Determine the (x, y) coordinate at the center of the cell enclosing the given text.  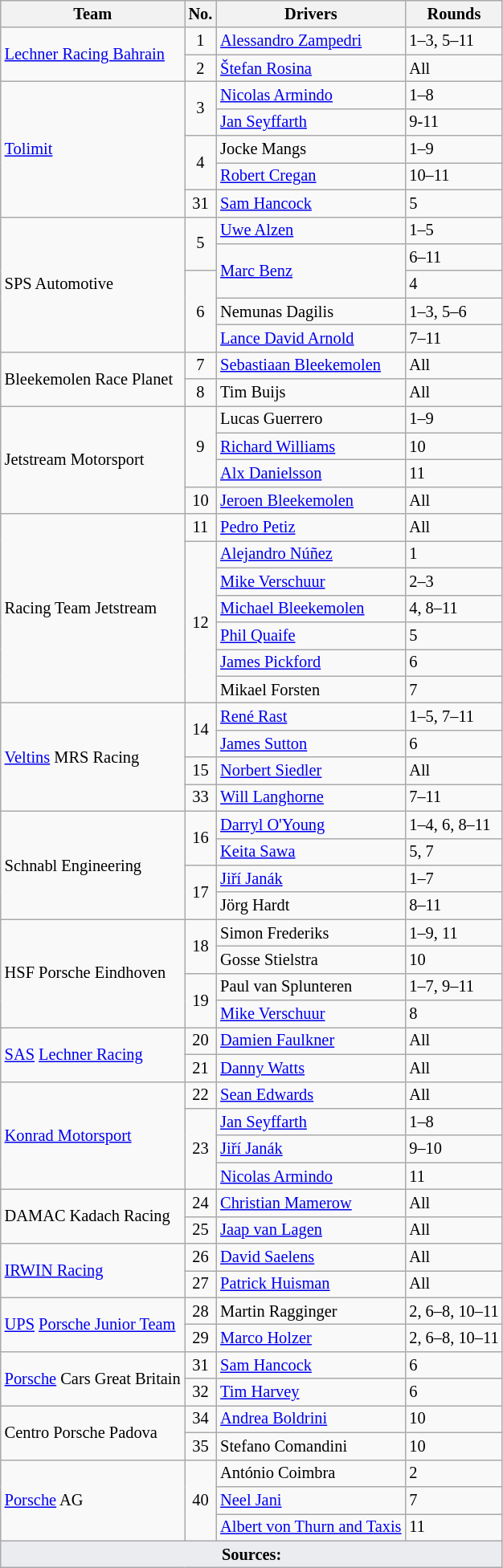
Schnabl Engineering (93, 865)
1–5, 7–11 (453, 716)
Centro Porsche Padova (93, 1432)
Richard Williams (310, 446)
UPS Porsche Junior Team (93, 1325)
Patrick Huisman (310, 1284)
IRWIN Racing (93, 1270)
Jörg Hardt (310, 906)
Uwe Alzen (310, 230)
10–11 (453, 176)
Štefan Rosina (310, 68)
Jocke Mangs (310, 149)
12 (201, 621)
23 (201, 1148)
22 (201, 1095)
14 (201, 729)
9 (201, 446)
33 (201, 797)
9–10 (453, 1149)
1–4, 6, 8–11 (453, 825)
HSF Porsche Eindhoven (93, 973)
9-11 (453, 122)
René Rast (310, 716)
Albert von Thurn and Taxis (310, 1527)
25 (201, 1230)
James Sutton (310, 743)
34 (201, 1419)
Stefano Comandini (310, 1446)
32 (201, 1392)
Alessandro Zampedri (310, 41)
Alx Danielsson (310, 473)
Rounds (453, 14)
Pedro Petiz (310, 527)
Martin Ragginger (310, 1311)
Tolimit (93, 149)
Gosse Stielstra (310, 959)
40 (201, 1500)
Bleekemolen Race Planet (93, 379)
1–5 (453, 230)
Neel Jani (310, 1500)
35 (201, 1446)
Danny Watts (310, 1068)
SPS Automotive (93, 284)
David Saelens (310, 1257)
Tim Harvey (310, 1392)
Mikael Forsten (310, 690)
Tim Buijs (310, 393)
Paul van Splunteren (310, 987)
3 (201, 108)
Lechner Racing Bahrain (93, 55)
Damien Faulkner (310, 1041)
James Pickford (310, 662)
28 (201, 1311)
1–7 (453, 878)
Lucas Guerrero (310, 419)
27 (201, 1284)
1–3, 5–11 (453, 41)
DAMAC Kadach Racing (93, 1216)
Phil Quaife (310, 635)
Michael Bleekemolen (310, 609)
Sources: (252, 1554)
1–3, 5–6 (453, 312)
No. (201, 14)
Jaap van Lagen (310, 1230)
19 (201, 1000)
Andrea Boldrini (310, 1419)
Konrad Motorsport (93, 1135)
4, 8–11 (453, 609)
5, 7 (453, 852)
2–3 (453, 581)
Sean Edwards (310, 1095)
18 (201, 946)
1–7, 9–11 (453, 987)
29 (201, 1338)
15 (201, 771)
Marc Benz (310, 270)
Veltins MRS Racing (93, 756)
26 (201, 1257)
21 (201, 1068)
Racing Team Jetstream (93, 609)
SAS Lechner Racing (93, 1053)
6–11 (453, 257)
Christian Mamerow (310, 1203)
1–9, 11 (453, 933)
Norbert Siedler (310, 771)
24 (201, 1203)
8–11 (453, 906)
Jetstream Motorsport (93, 459)
Sebastiaan Bleekemolen (310, 365)
Darryl O'Young (310, 825)
Porsche AG (93, 1500)
Simon Frederiks (310, 933)
17 (201, 891)
Nemunas Dagilis (310, 312)
Drivers (310, 14)
Will Langhorne (310, 797)
Marco Holzer (310, 1338)
António Coimbra (310, 1473)
Robert Cregan (310, 176)
Jeroen Bleekemolen (310, 500)
Keita Sawa (310, 852)
Lance David Arnold (310, 338)
Alejandro Núñez (310, 554)
Porsche Cars Great Britain (93, 1378)
16 (201, 838)
20 (201, 1041)
Team (93, 14)
